Scan for the cell matching the given text and deliver its [x, y] coordinate at center. 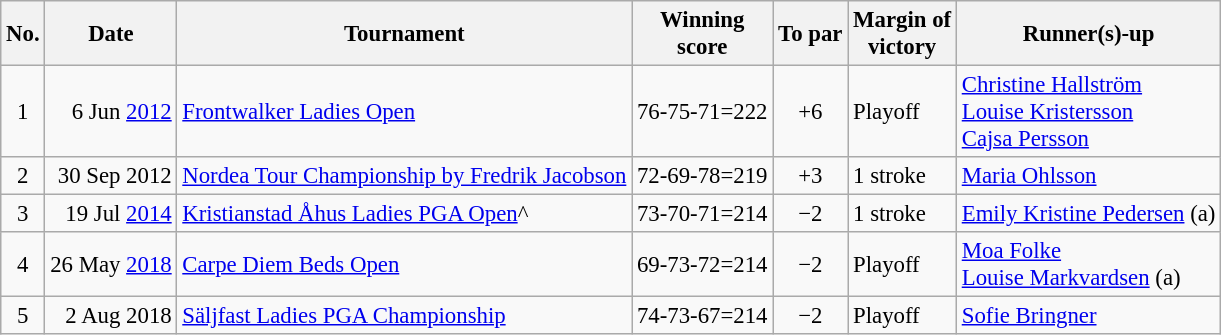
1 [23, 112]
76-75-71=222 [702, 112]
No. [23, 34]
+6 [810, 112]
69-73-72=214 [702, 264]
Sofie Bringner [1088, 316]
Moa Folke Louise Markvardsen (a) [1088, 264]
6 Jun 2012 [111, 112]
To par [810, 34]
Runner(s)-up [1088, 34]
26 May 2018 [111, 264]
Frontwalker Ladies Open [404, 112]
Carpe Diem Beds Open [404, 264]
Christine Hallström Louise Kristersson Cajsa Persson [1088, 112]
5 [23, 316]
2 Aug 2018 [111, 316]
3 [23, 214]
+3 [810, 176]
Winningscore [702, 34]
Date [111, 34]
73-70-71=214 [702, 214]
Maria Ohlsson [1088, 176]
19 Jul 2014 [111, 214]
2 [23, 176]
Kristianstad Åhus Ladies PGA Open^ [404, 214]
4 [23, 264]
74-73-67=214 [702, 316]
Nordea Tour Championship by Fredrik Jacobson [404, 176]
Säljfast Ladies PGA Championship [404, 316]
Tournament [404, 34]
72-69-78=219 [702, 176]
Margin ofvictory [902, 34]
Emily Kristine Pedersen (a) [1088, 214]
30 Sep 2012 [111, 176]
